Identify which cell holds the provided text, then report its [X, Y] central coordinate. 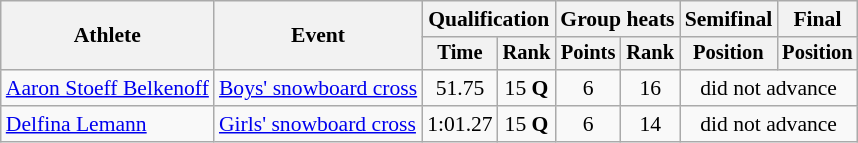
14 [650, 124]
Event [318, 36]
Aaron Stoeff Belkenoff [108, 88]
Final [817, 19]
1:01.27 [460, 124]
Semifinal [729, 19]
Girls' snowboard cross [318, 124]
Athlete [108, 36]
51.75 [460, 88]
Time [460, 54]
Delfina Lemann [108, 124]
Boys' snowboard cross [318, 88]
Points [588, 54]
16 [650, 88]
Group heats [617, 19]
Qualification [488, 19]
